Provide the (x, y) coordinate of the cell's center where the given text is located.  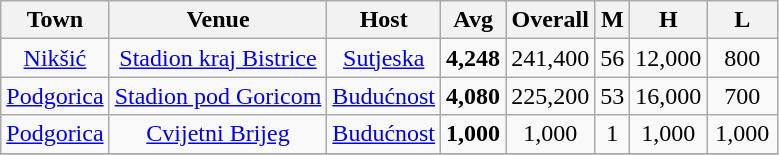
4,248 (474, 58)
12,000 (668, 58)
Cvijetni Brijeg (218, 134)
Avg (474, 20)
Stadion kraj Bistrice (218, 58)
Overall (550, 20)
Host (384, 20)
Town (55, 20)
Venue (218, 20)
H (668, 20)
700 (742, 96)
4,080 (474, 96)
Sutjeska (384, 58)
1 (612, 134)
56 (612, 58)
800 (742, 58)
225,200 (550, 96)
L (742, 20)
M (612, 20)
53 (612, 96)
Nikšić (55, 58)
Stadion pod Goricom (218, 96)
241,400 (550, 58)
16,000 (668, 96)
